Determine the [X, Y] coordinate at the center of the cell enclosing the given text.  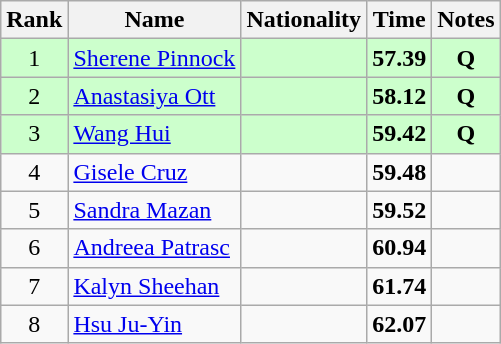
57.39 [400, 58]
Kalyn Sheehan [154, 286]
Hsu Ju-Yin [154, 324]
59.42 [400, 134]
5 [34, 210]
Time [400, 20]
Sandra Mazan [154, 210]
58.12 [400, 96]
8 [34, 324]
4 [34, 172]
Wang Hui [154, 134]
2 [34, 96]
Anastasiya Ott [154, 96]
Notes [466, 20]
Nationality [304, 20]
Sherene Pinnock [154, 58]
7 [34, 286]
Rank [34, 20]
Name [154, 20]
60.94 [400, 248]
59.48 [400, 172]
61.74 [400, 286]
62.07 [400, 324]
Andreea Patrasc [154, 248]
6 [34, 248]
1 [34, 58]
3 [34, 134]
Gisele Cruz [154, 172]
59.52 [400, 210]
